Find where the given text appears and provide that cell's center as (x, y) coordinate. 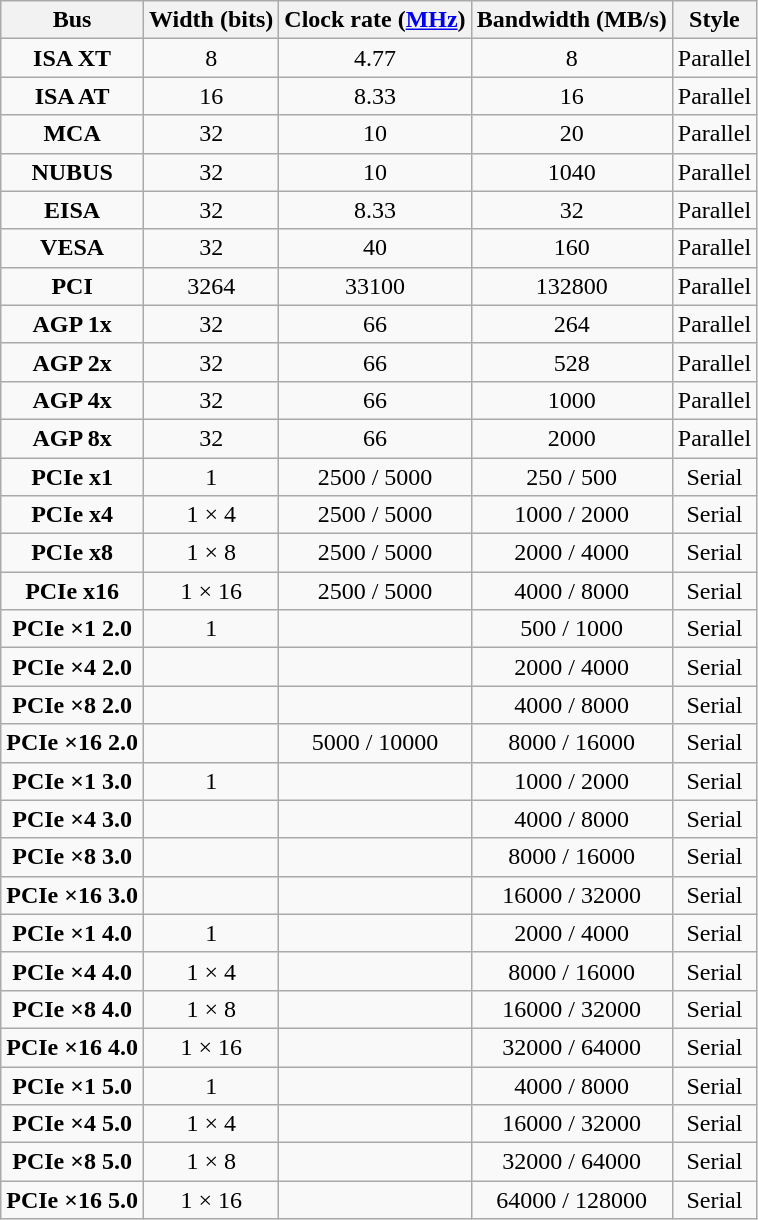
EISA (72, 210)
Clock rate (MHz) (375, 20)
Width (bits) (210, 20)
528 (572, 362)
ISA AT (72, 96)
160 (572, 248)
64000 / 128000 (572, 1200)
4.77 (375, 58)
500 / 1000 (572, 629)
PCIe ×16 5.0 (72, 1200)
AGP 8x (72, 438)
1000 (572, 400)
Bus (72, 20)
Style (714, 20)
PCIe ×1 5.0 (72, 1085)
AGP 1x (72, 324)
PCIe x16 (72, 591)
PCIe ×1 4.0 (72, 933)
PCIe ×16 4.0 (72, 1047)
PCIe ×16 2.0 (72, 743)
PCIe ×4 4.0 (72, 971)
Bandwidth (MB/s) (572, 20)
ISA XT (72, 58)
PCIe x1 (72, 477)
PCIe ×4 2.0 (72, 667)
5000 / 10000 (375, 743)
AGP 4x (72, 400)
40 (375, 248)
PCIe ×8 2.0 (72, 705)
264 (572, 324)
250 / 500 (572, 477)
PCIe ×4 3.0 (72, 819)
VESA (72, 248)
PCIe ×1 2.0 (72, 629)
PCIe x8 (72, 553)
PCIe ×4 5.0 (72, 1124)
MCA (72, 134)
PCIe x4 (72, 515)
PCIe ×16 3.0 (72, 895)
PCIe ×8 4.0 (72, 1009)
2000 (572, 438)
20 (572, 134)
PCIe ×8 3.0 (72, 857)
PCIe ×1 3.0 (72, 781)
PCI (72, 286)
3264 (210, 286)
33100 (375, 286)
AGP 2x (72, 362)
1040 (572, 172)
NUBUS (72, 172)
132800 (572, 286)
PCIe ×8 5.0 (72, 1162)
